Detect which cell encompasses the target text, then output its [x, y] center coordinate. 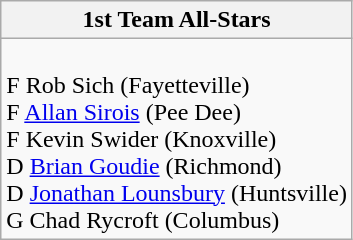
1st Team All-Stars [177, 20]
